Locate the cell with the specified text and output its [x, y] center coordinate. 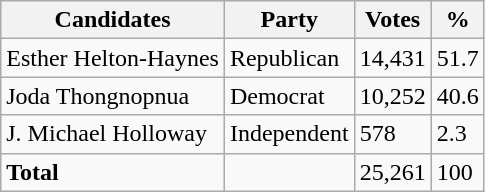
Votes [392, 20]
100 [458, 172]
40.6 [458, 96]
Candidates [113, 20]
Esther Helton-Haynes [113, 58]
14,431 [392, 58]
% [458, 20]
2.3 [458, 134]
Independent [289, 134]
10,252 [392, 96]
Joda Thongnopnua [113, 96]
25,261 [392, 172]
Total [113, 172]
Party [289, 20]
51.7 [458, 58]
J. Michael Holloway [113, 134]
578 [392, 134]
Republican [289, 58]
Democrat [289, 96]
